For the text-containing cell, return its midpoint in (X, Y) coordinate format. 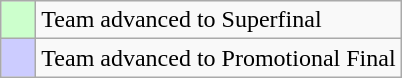
Team advanced to Superfinal (218, 20)
Team advanced to Promotional Final (218, 58)
